Output the [x, y] coordinate of the center of the cell containing the given text.  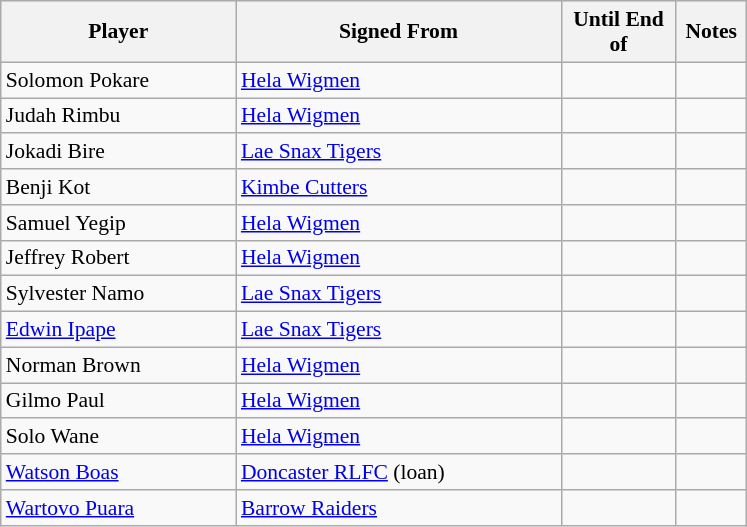
Kimbe Cutters [398, 187]
Samuel Yegip [118, 223]
Edwin Ipape [118, 330]
Doncaster RLFC (loan) [398, 472]
Judah Rimbu [118, 116]
Notes [711, 32]
Watson Boas [118, 472]
Player [118, 32]
Gilmo Paul [118, 401]
Jokadi Bire [118, 152]
Wartovo Puara [118, 508]
Jeffrey Robert [118, 258]
Norman Brown [118, 365]
Solo Wane [118, 437]
Solomon Pokare [118, 80]
Signed From [398, 32]
Barrow Raiders [398, 508]
Benji Kot [118, 187]
Until End of [618, 32]
Sylvester Namo [118, 294]
